Detect which cell encompasses the target text, then output its (x, y) center coordinate. 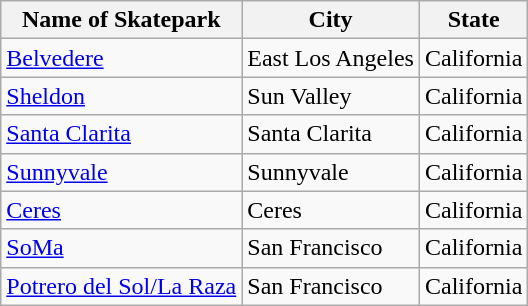
Sun Valley (331, 96)
State (473, 20)
Potrero del Sol/La Raza (122, 286)
Name of Skatepark (122, 20)
Sheldon (122, 96)
East Los Angeles (331, 58)
City (331, 20)
Belvedere (122, 58)
SoMa (122, 248)
